Search for the cell housing the specified text and yield its (X, Y) center coordinate. 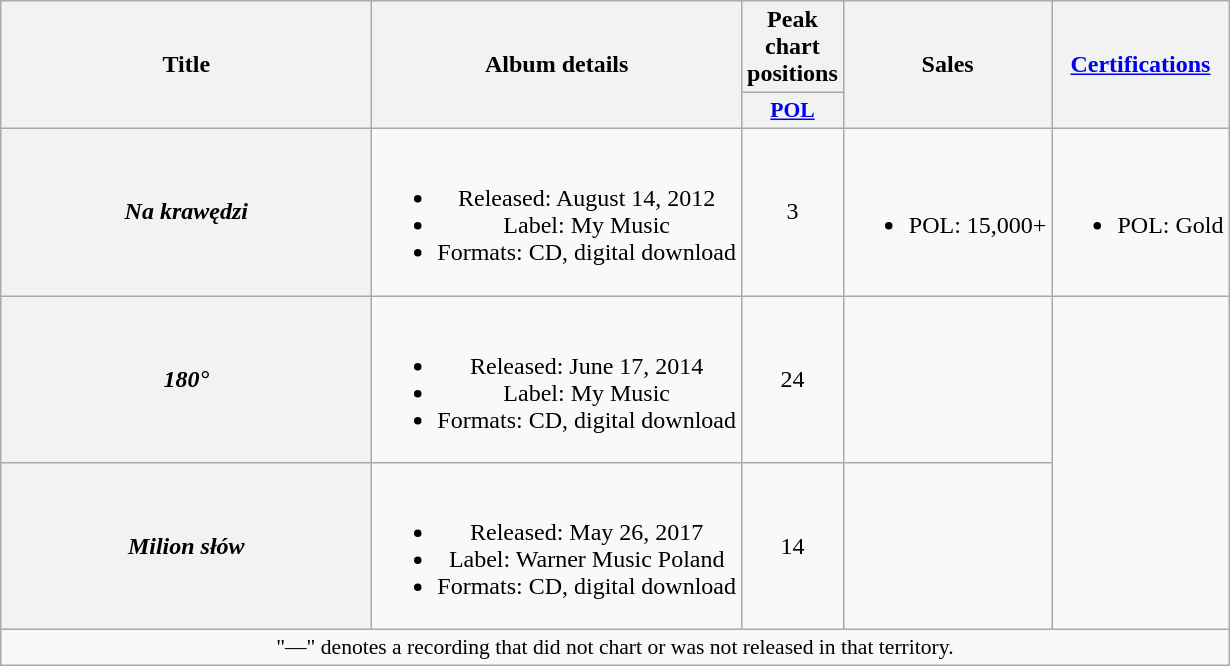
Certifications (1140, 65)
"—" denotes a recording that did not chart or was not released in that territory. (615, 648)
POL: Gold (1140, 212)
24 (793, 380)
Album details (557, 65)
Released: June 17, 2014Label: My MusicFormats: CD, digital download (557, 380)
Na krawędzi (186, 212)
Sales (948, 65)
3 (793, 212)
POL: 15,000+ (948, 212)
Milion słów (186, 546)
Peak chart positions (793, 47)
Title (186, 65)
Released: August 14, 2012Label: My MusicFormats: CD, digital download (557, 212)
180° (186, 380)
14 (793, 546)
Released: May 26, 2017Label: Warner Music PolandFormats: CD, digital download (557, 546)
POL (793, 111)
